Detect which cell encompasses the target text, then output its [X, Y] center coordinate. 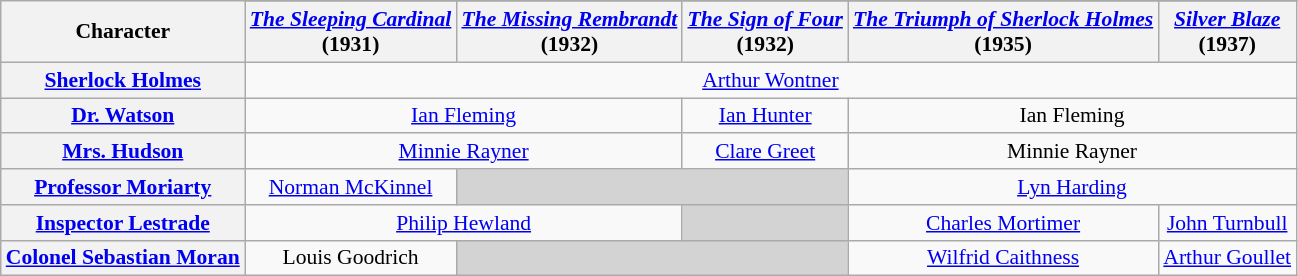
John Turnbull [1227, 223]
Norman McKinnel [351, 187]
Ian Hunter [764, 116]
Colonel Sebastian Moran [123, 258]
The Sign of Four(1932) [764, 32]
Clare Greet [764, 152]
Mrs. Hudson [123, 152]
Louis Goodrich [351, 258]
Arthur Wontner [770, 80]
Lyn Harding [1072, 187]
Philip Hewland [464, 223]
The Missing Rembrandt(1932) [569, 32]
Silver Blaze(1937) [1227, 32]
Sherlock Holmes [123, 80]
Character [123, 32]
Arthur Goullet [1227, 258]
Charles Mortimer [1003, 223]
The Triumph of Sherlock Holmes(1935) [1003, 32]
The Sleeping Cardinal(1931) [351, 32]
Wilfrid Caithness [1003, 258]
Dr. Watson [123, 116]
Professor Moriarty [123, 187]
Inspector Lestrade [123, 223]
